Extract the (x, y) coordinate from the center of the cell holding the provided text.  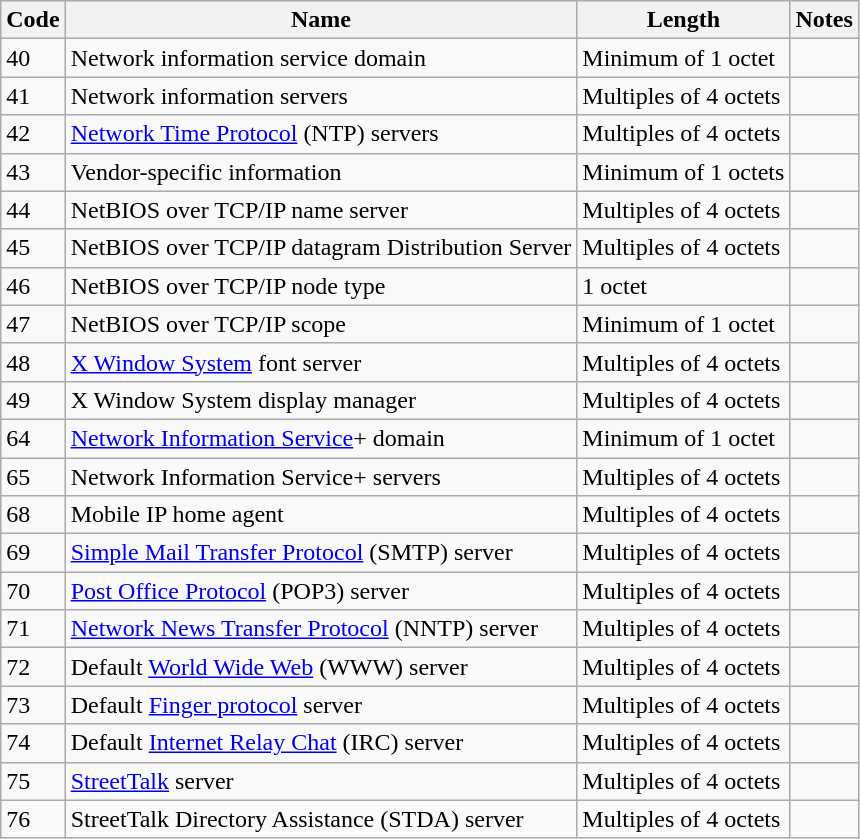
StreetTalk Directory Assistance (STDA) server (321, 819)
Default Finger protocol server (321, 705)
44 (33, 210)
1 octet (684, 286)
41 (33, 96)
Default Internet Relay Chat (IRC) server (321, 743)
Code (33, 20)
70 (33, 591)
Network News Transfer Protocol (NNTP) server (321, 629)
X Window System font server (321, 362)
73 (33, 705)
Mobile IP home agent (321, 515)
Name (321, 20)
71 (33, 629)
NetBIOS over TCP/IP scope (321, 324)
StreetTalk server (321, 781)
42 (33, 134)
NetBIOS over TCP/IP node type (321, 286)
NetBIOS over TCP/IP name server (321, 210)
68 (33, 515)
65 (33, 477)
Network Information Service+ servers (321, 477)
48 (33, 362)
49 (33, 400)
Vendor-specific information (321, 172)
Minimum of 1 octets (684, 172)
Default World Wide Web (WWW) server (321, 667)
45 (33, 248)
47 (33, 324)
X Window System display manager (321, 400)
43 (33, 172)
Network information servers (321, 96)
Post Office Protocol (POP3) server (321, 591)
Network Time Protocol (NTP) servers (321, 134)
72 (33, 667)
Length (684, 20)
75 (33, 781)
Network Information Service+ domain (321, 438)
Simple Mail Transfer Protocol (SMTP) server (321, 553)
46 (33, 286)
69 (33, 553)
40 (33, 58)
74 (33, 743)
64 (33, 438)
Network information service domain (321, 58)
NetBIOS over TCP/IP datagram Distribution Server (321, 248)
76 (33, 819)
Notes (824, 20)
